Return the [X, Y] coordinate for the center point of the cell that contains the specified text.  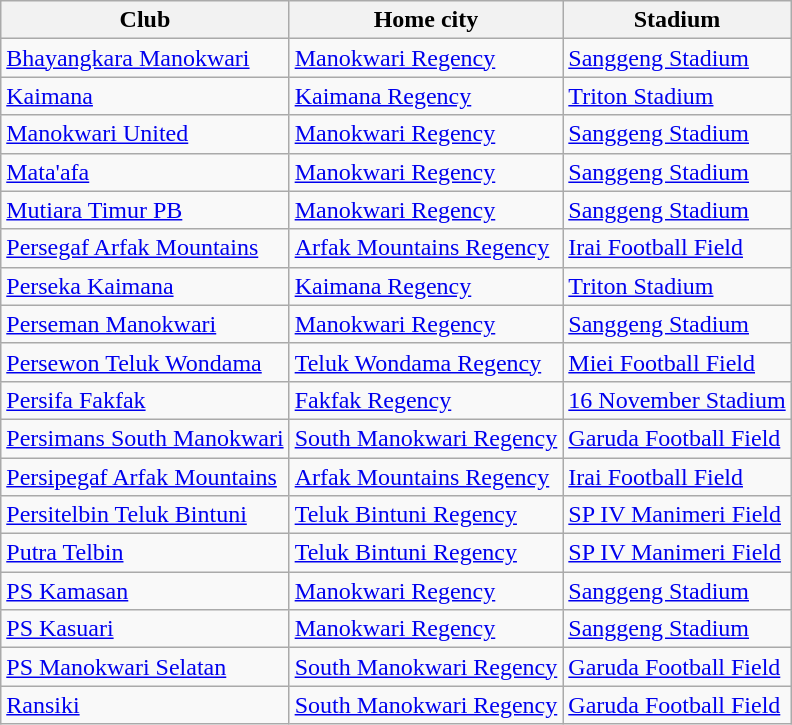
PS Manokwari Selatan [145, 667]
Perseman Manokwari [145, 324]
Persitelbin Teluk Bintuni [145, 515]
Stadium [677, 20]
Persewon Teluk Wondama [145, 362]
Club [145, 20]
Teluk Wondama Regency [426, 362]
Persimans South Manokwari [145, 438]
Miei Football Field [677, 362]
PS Kasuari [145, 629]
Persipegaf Arfak Mountains [145, 477]
Putra Telbin [145, 553]
Persegaf Arfak Mountains [145, 248]
PS Kamasan [145, 591]
Home city [426, 20]
Fakfak Regency [426, 400]
Bhayangkara Manokwari [145, 58]
Kaimana [145, 96]
Ransiki [145, 705]
Mutiara Timur PB [145, 210]
Manokwari United [145, 134]
16 November Stadium [677, 400]
Persifa Fakfak [145, 400]
Perseka Kaimana [145, 286]
Mata'afa [145, 172]
